Capture the cell that displays the provided text and extract its (X, Y) central coordinate. 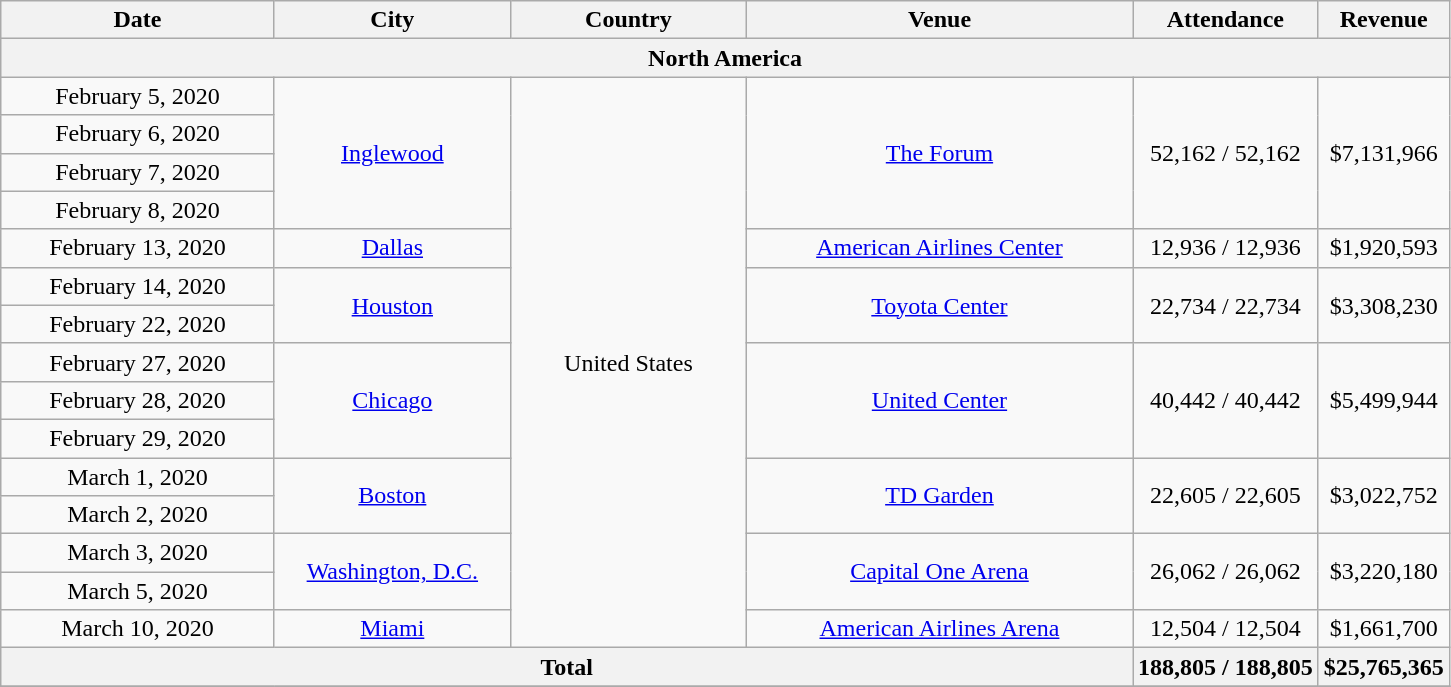
52,162 / 52,162 (1225, 153)
$3,308,230 (1384, 305)
Total (567, 667)
United States (628, 362)
$3,220,180 (1384, 572)
American Airlines Arena (939, 629)
$25,765,365 (1384, 667)
$7,131,966 (1384, 153)
22,734 / 22,734 (1225, 305)
February 13, 2020 (138, 248)
12,504 / 12,504 (1225, 629)
United Center (939, 400)
Washington, D.C. (392, 572)
Chicago (392, 400)
February 14, 2020 (138, 286)
188,805 / 188,805 (1225, 667)
North America (726, 58)
February 29, 2020 (138, 438)
The Forum (939, 153)
March 3, 2020 (138, 553)
Inglewood (392, 153)
22,605 / 22,605 (1225, 496)
March 1, 2020 (138, 477)
$3,022,752 (1384, 496)
12,936 / 12,936 (1225, 248)
March 2, 2020 (138, 515)
February 6, 2020 (138, 134)
Capital One Arena (939, 572)
Attendance (1225, 20)
Dallas (392, 248)
February 8, 2020 (138, 210)
Houston (392, 305)
March 10, 2020 (138, 629)
TD Garden (939, 496)
City (392, 20)
February 7, 2020 (138, 172)
February 5, 2020 (138, 96)
26,062 / 26,062 (1225, 572)
Country (628, 20)
Miami (392, 629)
March 5, 2020 (138, 591)
February 28, 2020 (138, 400)
American Airlines Center (939, 248)
Venue (939, 20)
Revenue (1384, 20)
Boston (392, 496)
$5,499,944 (1384, 400)
February 27, 2020 (138, 362)
February 22, 2020 (138, 324)
40,442 / 40,442 (1225, 400)
$1,661,700 (1384, 629)
Date (138, 20)
$1,920,593 (1384, 248)
Toyota Center (939, 305)
